From the cell containing the given text, extract its center point as (X, Y) coordinate. 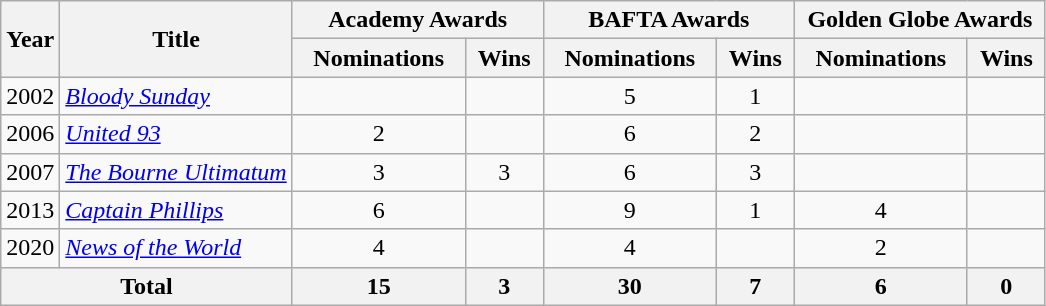
0 (1006, 286)
BAFTA Awards (668, 20)
Golden Globe Awards (920, 20)
Academy Awards (418, 20)
Year (30, 39)
Captain Phillips (176, 210)
2007 (30, 172)
United 93 (176, 134)
Title (176, 39)
2002 (30, 96)
2006 (30, 134)
Bloody Sunday (176, 96)
News of the World (176, 248)
Total (146, 286)
15 (378, 286)
30 (630, 286)
5 (630, 96)
7 (755, 286)
2020 (30, 248)
The Bourne Ultimatum (176, 172)
2013 (30, 210)
9 (630, 210)
